Output the [X, Y] coordinate of the center of the cell containing the given text.  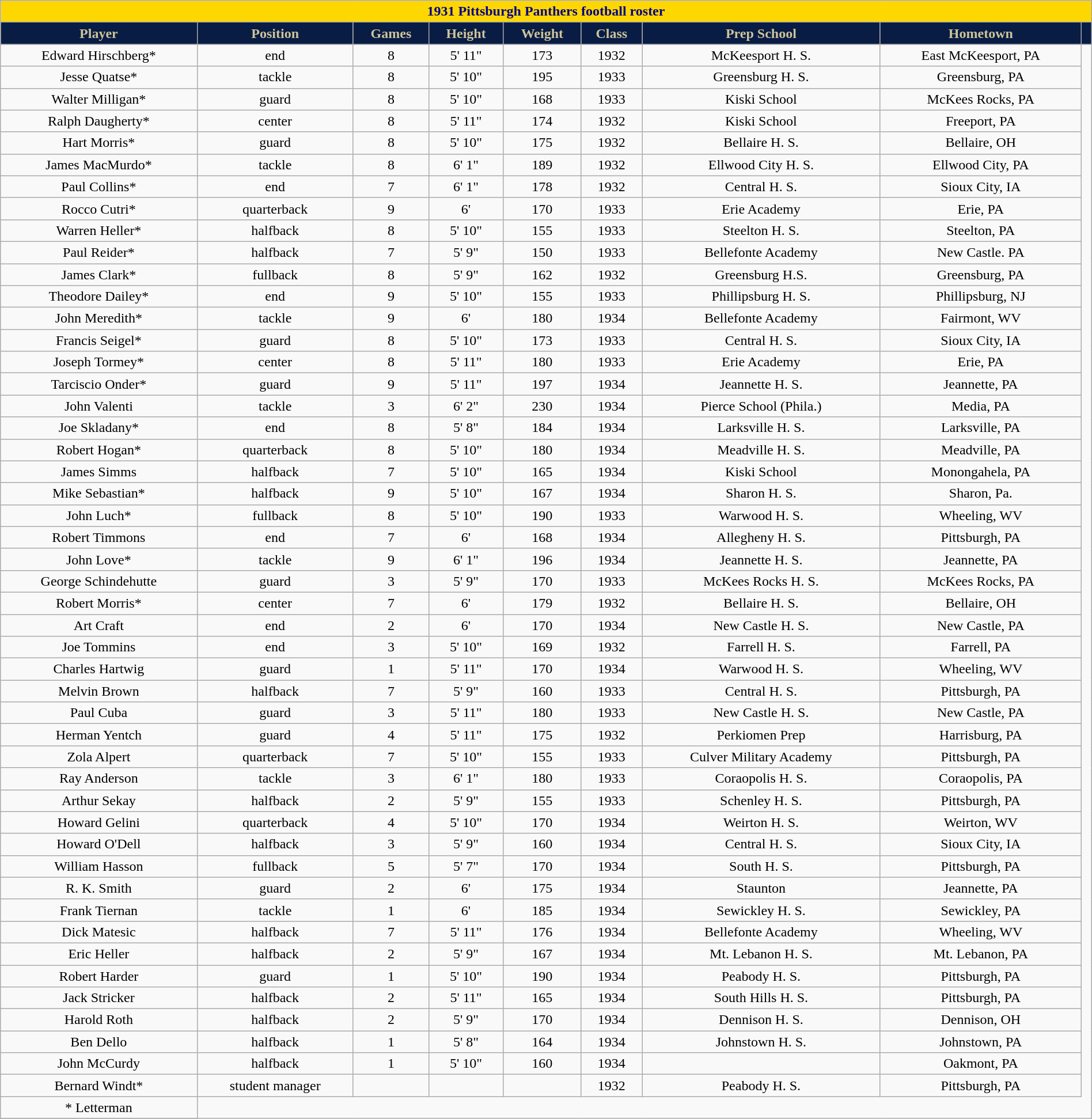
162 [543, 275]
Arthur Sekay [99, 801]
New Castle. PA [980, 252]
Ellwood City, PA [980, 165]
195 [543, 77]
Staunton [761, 888]
Dick Matesic [99, 932]
James MacMurdo* [99, 165]
Ellwood City H. S. [761, 165]
Height [467, 33]
Mt. Lebanon, PA [980, 954]
Hart Morris* [99, 143]
Coraopolis H. S. [761, 779]
Ray Anderson [99, 779]
Media, PA [980, 406]
174 [543, 121]
Hometown [980, 33]
Steelton H. S. [761, 230]
Dennison H. S. [761, 1020]
Prep School [761, 33]
student manager [275, 1086]
Sharon, Pa. [980, 494]
Perkiomen Prep [761, 735]
Sewickley H. S. [761, 910]
Oakmont, PA [980, 1064]
Johnstown H. S. [761, 1042]
Class [612, 33]
Paul Collins* [99, 187]
Meadville, PA [980, 450]
Weirton H. S. [761, 822]
Phillipsburg, NJ [980, 297]
5 [390, 866]
Theodore Dailey* [99, 297]
William Hasson [99, 866]
Edward Hirschberg* [99, 55]
John Love* [99, 559]
Greensburg H. S. [761, 77]
Joseph Tormey* [99, 362]
John McCurdy [99, 1064]
Harrisburg, PA [980, 735]
Steelton, PA [980, 230]
Paul Cuba [99, 713]
Allegheny H. S. [761, 537]
Ralph Daugherty* [99, 121]
Johnstown, PA [980, 1042]
Larksville H. S. [761, 428]
Harold Roth [99, 1020]
Pierce School (Phila.) [761, 406]
189 [543, 165]
McKeesport H. S. [761, 55]
John Meredith* [99, 318]
Meadville H. S. [761, 450]
164 [543, 1042]
John Valenti [99, 406]
Art Craft [99, 625]
Greensburg H.S. [761, 275]
169 [543, 647]
Fairmont, WV [980, 318]
R. K. Smith [99, 888]
Howard Gelini [99, 822]
Sharon H. S. [761, 494]
Eric Heller [99, 954]
Mt. Lebanon H. S. [761, 954]
178 [543, 187]
Mike Sebastian* [99, 494]
Jesse Quatse* [99, 77]
John Luch* [99, 515]
South Hills H. S. [761, 998]
185 [543, 910]
Walter Milligan* [99, 99]
Culver Military Academy [761, 757]
Weight [543, 33]
Robert Hogan* [99, 450]
Warren Heller* [99, 230]
Robert Timmons [99, 537]
Ben Dello [99, 1042]
East McKeesport, PA [980, 55]
5' 7" [467, 866]
Weirton, WV [980, 822]
196 [543, 559]
McKees Rocks H. S. [761, 581]
197 [543, 384]
Robert Morris* [99, 603]
1931 Pittsburgh Panthers football roster [546, 12]
Howard O'Dell [99, 844]
179 [543, 603]
Sewickley, PA [980, 910]
Position [275, 33]
Bernard Windt* [99, 1086]
Paul Reider* [99, 252]
* Letterman [99, 1107]
Larksville, PA [980, 428]
6' 2" [467, 406]
Farrell, PA [980, 647]
Herman Yentch [99, 735]
Rocco Cutri* [99, 208]
James Simms [99, 472]
Joe Tommins [99, 647]
Zola Alpert [99, 757]
230 [543, 406]
Jack Stricker [99, 998]
184 [543, 428]
Player [99, 33]
George Schindehutte [99, 581]
Frank Tiernan [99, 910]
Tarciscio Onder* [99, 384]
Charles Hartwig [99, 669]
Schenley H. S. [761, 801]
Phillipsburg H. S. [761, 297]
Farrell H. S. [761, 647]
Monongahela, PA [980, 472]
Coraopolis, PA [980, 779]
South H. S. [761, 866]
James Clark* [99, 275]
Games [390, 33]
Joe Skladany* [99, 428]
176 [543, 932]
Francis Seigel* [99, 340]
150 [543, 252]
Dennison, OH [980, 1020]
Robert Harder [99, 976]
Melvin Brown [99, 691]
Freeport, PA [980, 121]
